Capture the cell that displays the provided text and extract its (x, y) central coordinate. 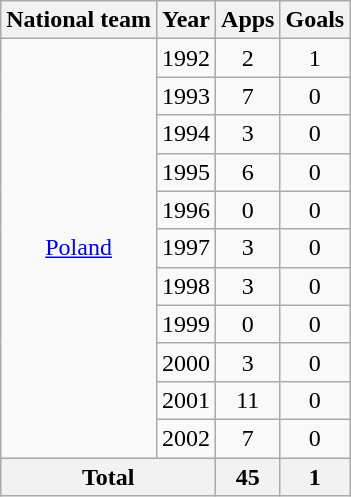
Apps (248, 20)
1994 (186, 134)
2002 (186, 438)
1999 (186, 324)
Year (186, 20)
2 (248, 58)
45 (248, 477)
Poland (79, 248)
2000 (186, 362)
1998 (186, 286)
National team (79, 20)
Total (108, 477)
1993 (186, 96)
1996 (186, 210)
2001 (186, 400)
11 (248, 400)
1997 (186, 248)
1995 (186, 172)
Goals (315, 20)
1992 (186, 58)
6 (248, 172)
